Search for the cell housing the specified text and yield its [X, Y] center coordinate. 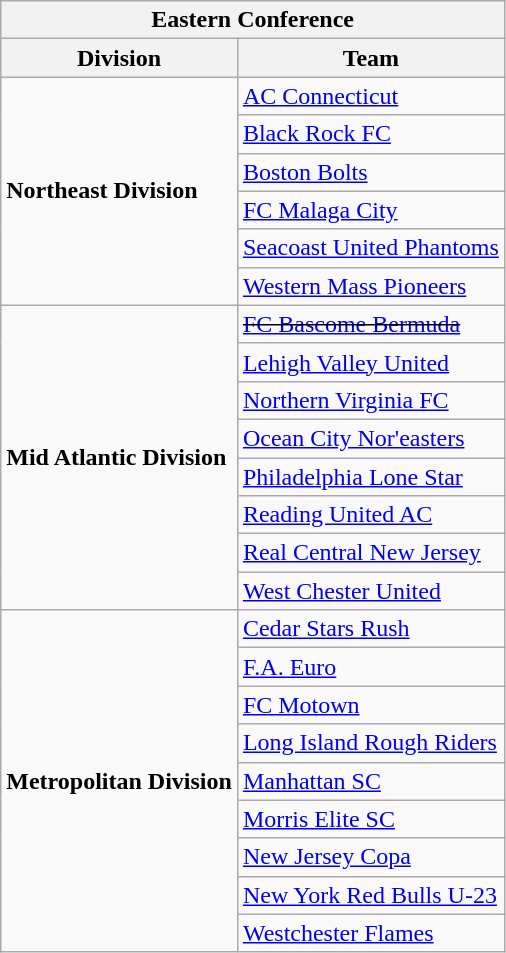
Northeast Division [120, 191]
Morris Elite SC [370, 819]
Western Mass Pioneers [370, 286]
Long Island Rough Riders [370, 743]
Eastern Conference [253, 20]
FC Malaga City [370, 210]
Team [370, 58]
Division [120, 58]
FC Bascome Bermuda [370, 324]
Philadelphia Lone Star [370, 477]
Reading United AC [370, 515]
F.A. Euro [370, 667]
Seacoast United Phantoms [370, 248]
Manhattan SC [370, 781]
West Chester United [370, 591]
Ocean City Nor'easters [370, 438]
Mid Atlantic Division [120, 457]
Westchester Flames [370, 933]
Lehigh Valley United [370, 362]
Black Rock FC [370, 134]
AC Connecticut [370, 96]
New York Red Bulls U-23 [370, 895]
FC Motown [370, 705]
Boston Bolts [370, 172]
Metropolitan Division [120, 782]
Cedar Stars Rush [370, 629]
Real Central New Jersey [370, 553]
Northern Virginia FC [370, 400]
New Jersey Copa [370, 857]
